Return [x, y] of the center of cell containing provided text 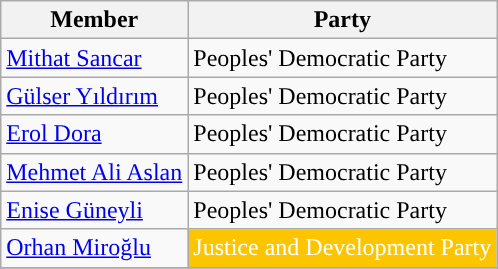
Member [94, 20]
Orhan Miroğlu [94, 248]
Party [342, 20]
Justice and Development Party [342, 248]
Mehmet Ali Aslan [94, 172]
Mithat Sancar [94, 58]
Enise Güneyli [94, 210]
Erol Dora [94, 134]
Gülser Yıldırım [94, 96]
